For the text-containing cell, return its midpoint in [X, Y] coordinate format. 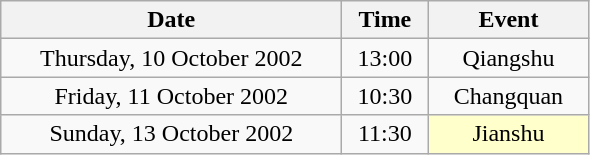
Thursday, 10 October 2002 [172, 58]
10:30 [385, 96]
11:30 [385, 134]
Friday, 11 October 2002 [172, 96]
Time [385, 20]
Sunday, 13 October 2002 [172, 134]
Event [508, 20]
13:00 [385, 58]
Jianshu [508, 134]
Changquan [508, 96]
Date [172, 20]
Qiangshu [508, 58]
